Provide the (x, y) coordinate of the cell's center where the given text is located.  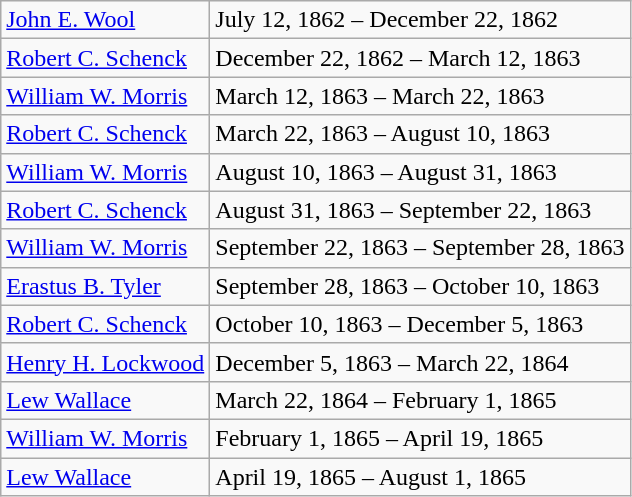
September 28, 1863 – October 10, 1863 (420, 286)
March 22, 1864 – February 1, 1865 (420, 400)
March 12, 1863 – March 22, 1863 (420, 96)
August 31, 1863 – September 22, 1863 (420, 210)
October 10, 1863 – December 5, 1863 (420, 324)
July 12, 1862 – December 22, 1862 (420, 20)
August 10, 1863 – August 31, 1863 (420, 172)
Henry H. Lockwood (106, 362)
February 1, 1865 – April 19, 1865 (420, 438)
April 19, 1865 – August 1, 1865 (420, 477)
John E. Wool (106, 20)
Erastus B. Tyler (106, 286)
December 22, 1862 – March 12, 1863 (420, 58)
September 22, 1863 – September 28, 1863 (420, 248)
December 5, 1863 – March 22, 1864 (420, 362)
March 22, 1863 – August 10, 1863 (420, 134)
